From the cell containing the given text, extract its center point as (X, Y) coordinate. 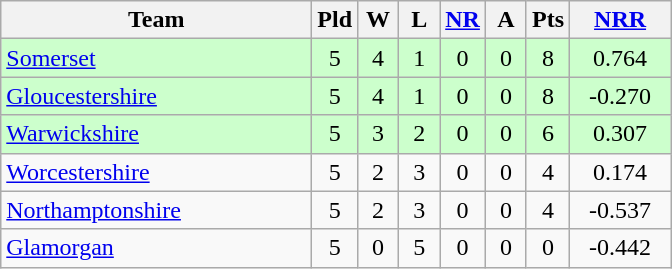
0.764 (620, 58)
Worcestershire (156, 172)
6 (548, 134)
Pts (548, 20)
NRR (620, 20)
Somerset (156, 58)
0.307 (620, 134)
NR (463, 20)
-0.537 (620, 210)
Team (156, 20)
A (506, 20)
-0.442 (620, 248)
-0.270 (620, 96)
L (420, 20)
Gloucestershire (156, 96)
0.174 (620, 172)
Glamorgan (156, 248)
W (378, 20)
Northamptonshire (156, 210)
Pld (335, 20)
Warwickshire (156, 134)
